Locate the cell with the specified text and output its [X, Y] center coordinate. 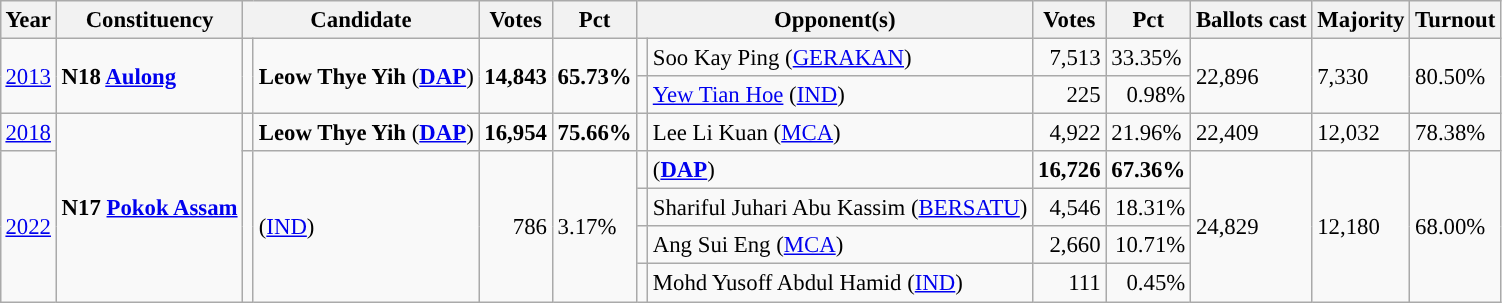
Opponent(s) [835, 20]
Mohd Yusoff Abdul Hamid (IND) [840, 283]
78.38% [1456, 133]
24,829 [1252, 226]
Turnout [1456, 20]
111 [1070, 283]
Ang Sui Eng (MCA) [840, 245]
2,660 [1070, 245]
2013 [28, 76]
4,546 [1070, 208]
Lee Li Kuan (MCA) [840, 133]
68.00% [1456, 226]
(IND) [366, 226]
18.31% [1148, 208]
N18 Aulong [150, 76]
12,032 [1361, 133]
Candidate [361, 20]
22,409 [1252, 133]
14,843 [516, 76]
7,513 [1070, 57]
33.35% [1148, 57]
2018 [28, 133]
Yew Tian Hoe (IND) [840, 95]
3.17% [594, 226]
75.66% [594, 133]
67.36% [1148, 170]
0.45% [1148, 283]
10.71% [1148, 245]
12,180 [1361, 226]
22,896 [1252, 76]
786 [516, 226]
7,330 [1361, 76]
16,726 [1070, 170]
Year [28, 20]
4,922 [1070, 133]
N17 Pokok Assam [150, 208]
Ballots cast [1252, 20]
80.50% [1456, 76]
Soo Kay Ping (GERAKAN) [840, 57]
0.98% [1148, 95]
2022 [28, 226]
16,954 [516, 133]
Majority [1361, 20]
Constituency [150, 20]
225 [1070, 95]
21.96% [1148, 133]
Shariful Juhari Abu Kassim (BERSATU) [840, 208]
65.73% [594, 76]
(DAP) [840, 170]
